Output the [X, Y] coordinate of the center of the cell containing the given text.  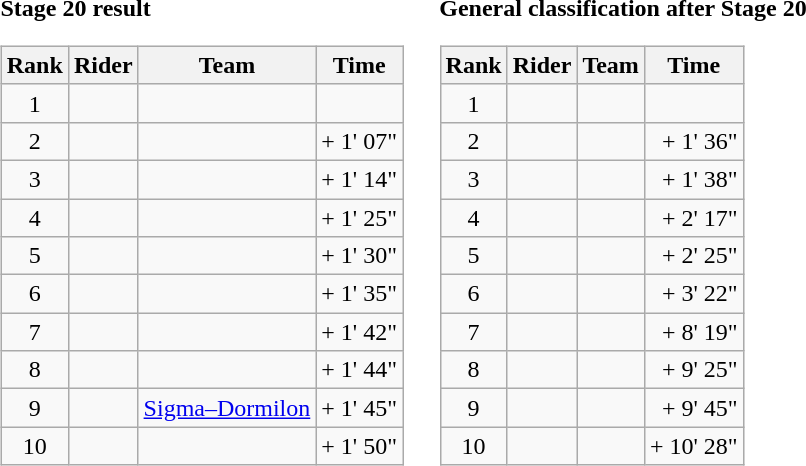
+ 3' 22" [694, 294]
+ 1' 07" [360, 141]
Sigma–Dormilon [227, 408]
+ 9' 25" [694, 370]
+ 1' 38" [694, 179]
+ 2' 25" [694, 256]
+ 9' 45" [694, 408]
+ 1' 25" [360, 217]
+ 10' 28" [694, 446]
+ 1' 30" [360, 256]
+ 8' 19" [694, 332]
+ 1' 45" [360, 408]
+ 1' 44" [360, 370]
+ 1' 14" [360, 179]
+ 2' 17" [694, 217]
+ 1' 42" [360, 332]
+ 1' 35" [360, 294]
+ 1' 50" [360, 446]
+ 1' 36" [694, 141]
